Find where the given text appears and provide that cell's center as [X, Y] coordinate. 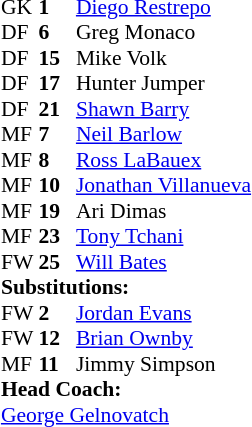
Greg Monaco [164, 33]
Jimmy Simpson [164, 364]
15 [57, 58]
Jordan Evans [164, 313]
21 [57, 109]
Will Bates [164, 262]
Jonathan Villanueva [164, 185]
Substitutions: [126, 287]
11 [57, 364]
Tony Tchani [164, 237]
2 [57, 313]
7 [57, 135]
Neil Barlow [164, 135]
23 [57, 237]
Head Coach: [126, 389]
Hunter Jumper [164, 83]
17 [57, 83]
12 [57, 339]
8 [57, 160]
25 [57, 262]
Shawn Barry [164, 109]
10 [57, 185]
19 [57, 211]
Mike Volk [164, 58]
Brian Ownby [164, 339]
6 [57, 33]
Ari Dimas [164, 211]
Ross LaBauex [164, 160]
